Return the (x, y) coordinate for the center point of the cell that contains the specified text.  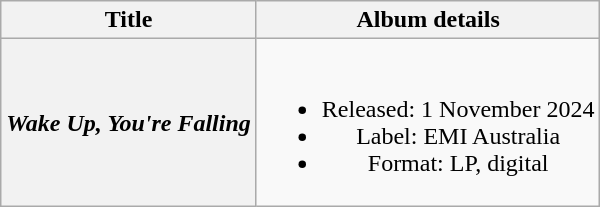
Album details (428, 20)
Released: 1 November 2024Label: EMI AustraliaFormat: LP, digital (428, 122)
Title (129, 20)
Wake Up, You're Falling (129, 122)
